Identify which cell holds the provided text, then report its [X, Y] central coordinate. 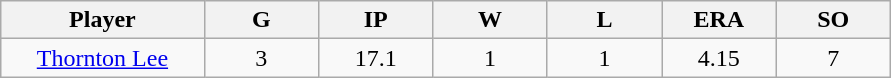
SO [833, 20]
7 [833, 58]
3 [261, 58]
Player [102, 20]
ERA [719, 20]
Thornton Lee [102, 58]
L [604, 20]
17.1 [375, 58]
G [261, 20]
4.15 [719, 58]
IP [375, 20]
W [490, 20]
